Detect which cell encompasses the target text, then output its [X, Y] center coordinate. 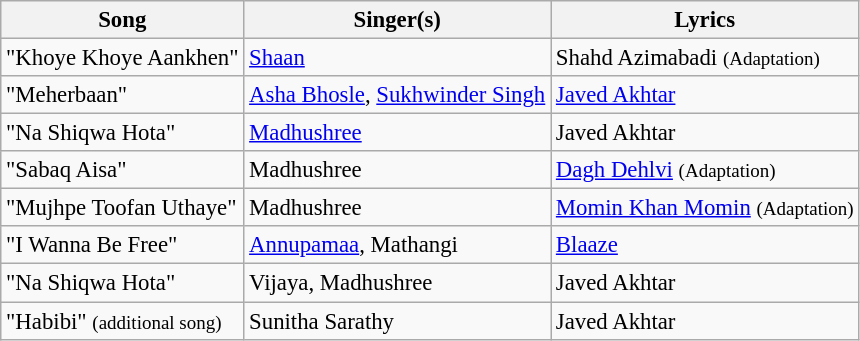
"I Wanna Be Free" [122, 245]
"Sabaq Aisa" [122, 170]
Vijaya, Madhushree [398, 283]
Sunitha Sarathy [398, 321]
Song [122, 20]
Blaaze [705, 245]
"Khoye Khoye Aankhen" [122, 58]
Dagh Dehlvi (Adaptation) [705, 170]
Asha Bhosle, Sukhwinder Singh [398, 95]
"Mujhpe Toofan Uthaye" [122, 208]
Shahd Azimabadi (Adaptation) [705, 58]
Momin Khan Momin (Adaptation) [705, 208]
"Meherbaan" [122, 95]
Annupamaa, Mathangi [398, 245]
Shaan [398, 58]
Lyrics [705, 20]
"Habibi" (additional song) [122, 321]
Singer(s) [398, 20]
